Detect which cell encompasses the target text, then output its (x, y) center coordinate. 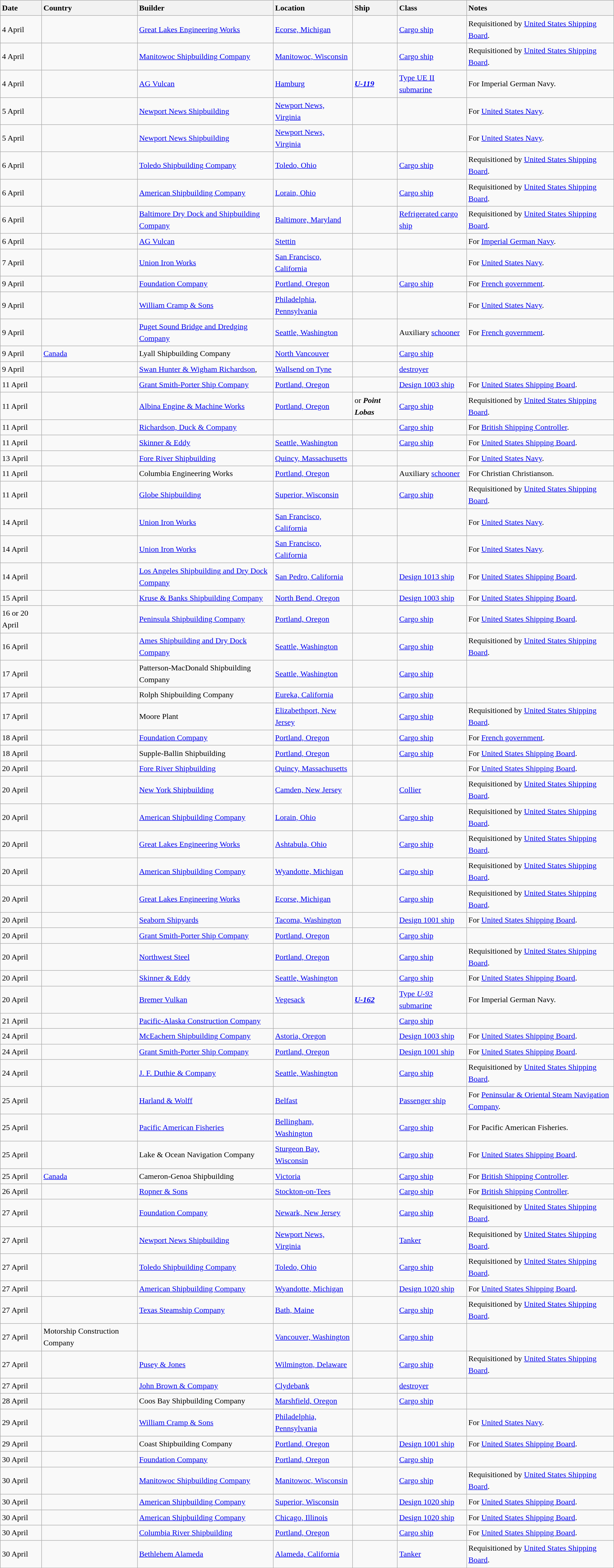
U-119 (375, 84)
Globe Shipbuilding (205, 495)
or Point Lobas (375, 406)
Seaborn Shipyards (205, 920)
Coast Shipbuilding Company (205, 1444)
Harland & Wolff (205, 1100)
Marshfield, Oregon (313, 1401)
Cameron-Genoa Shipbuilding (205, 1176)
Stettin (313, 241)
J. F. Duthie & Company (205, 1073)
Alameda, California (313, 1554)
Belfast (313, 1100)
Builder (205, 8)
Swan Hunter & Wigham Richardson, (205, 369)
Ashtabula, Ohio (313, 844)
Vancouver, Washington (313, 1337)
Moore Plant (205, 717)
26 April (21, 1191)
Ames Shipbuilding and Dry Dock Company (205, 646)
Camden, New Jersey (313, 790)
Victoria (313, 1176)
For Pacific American Fisheries. (541, 1128)
Motorship Construction Company (90, 1337)
Wallsend on Tyne (313, 369)
28 April (21, 1401)
John Brown & Company (205, 1386)
Columbia River Shipbuilding (205, 1533)
Baltimore, Maryland (313, 220)
Vegesack (313, 1000)
Wilmington, Delaware (313, 1364)
Country (90, 8)
North Bend, Oregon (313, 598)
Type U-93 submarine (432, 1000)
North Vancouver (313, 354)
New York Shipbuilding (205, 790)
Texas Steamship Company (205, 1310)
Supple-Ballin Shipbuilding (205, 753)
McEachern Shipbuilding Company (205, 1037)
Bath, Maine (313, 1310)
Passenger ship (432, 1100)
Newark, New Jersey (313, 1213)
U-162 (375, 1000)
Collier (432, 790)
Baltimore Dry Dock and Shipbuilding Company (205, 220)
Elizabethport, New Jersey (313, 717)
Sturgeon Bay, Wisconsin (313, 1155)
21 April (21, 1021)
Patterson-MacDonald Shipbuilding Company (205, 674)
Notes (541, 8)
Bremer Vulkan (205, 1000)
Stockton-on-Tees (313, 1191)
Pacific-Alaska Construction Company (205, 1021)
Astoria, Oregon (313, 1037)
Hamburg (313, 84)
For Peninsular & Oriental Steam Navigation Company. (541, 1100)
Kruse & Banks Shipbuilding Company (205, 598)
Lake & Ocean Navigation Company (205, 1155)
Bethlehem Alameda (205, 1554)
Northwest Steel (205, 957)
Lyall Shipbuilding Company (205, 354)
Chicago, Illinois (313, 1517)
Rolph Shipbuilding Company (205, 695)
15 April (21, 598)
Tacoma, Washington (313, 920)
13 April (21, 458)
San Pedro, California (313, 576)
Peninsula Shipbuilding Company (205, 619)
Pacific American Fisheries (205, 1128)
For Christian Christianson. (541, 473)
16 April (21, 646)
Eureka, California (313, 695)
Clydebank (313, 1386)
Coos Bay Shipbuilding Company (205, 1401)
Pusey & Jones (205, 1364)
Puget Sound Bridge and Dredging Company (205, 332)
Refrigerated cargo ship (432, 220)
16 or 20 April (21, 619)
Bellingham, Washington (313, 1128)
Richardson, Duck & Company (205, 427)
Class (432, 8)
7 April (21, 262)
Design 1013 ship (432, 576)
Location (313, 8)
Date (21, 8)
Columbia Engineering Works (205, 473)
Ropner & Sons (205, 1191)
Ship (375, 8)
Los Angeles Shipbuilding and Dry Dock Company (205, 576)
Albina Engine & Machine Works (205, 406)
Type UE II submarine (432, 84)
